Identify which cell holds the provided text, then report its [X, Y] central coordinate. 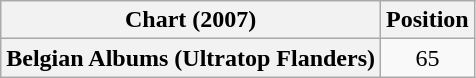
Position [428, 20]
65 [428, 58]
Chart (2007) [191, 20]
Belgian Albums (Ultratop Flanders) [191, 58]
